Locate the cell with the specified text and output its (x, y) center coordinate. 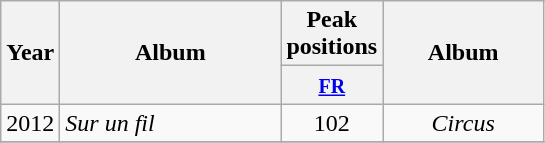
Peak positions (332, 34)
Circus (464, 123)
FR (332, 85)
2012 (30, 123)
Sur un fil (170, 123)
Year (30, 52)
102 (332, 123)
